Identify which cell holds the provided text, then report its (x, y) central coordinate. 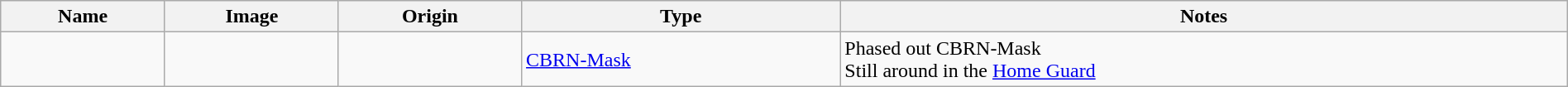
Origin (430, 17)
Name (83, 17)
Phased out CBRN-MaskStill around in the Home Guard (1204, 60)
CBRN-Mask (681, 60)
Type (681, 17)
Notes (1204, 17)
Image (251, 17)
